For the text-containing cell, return its midpoint in [X, Y] coordinate format. 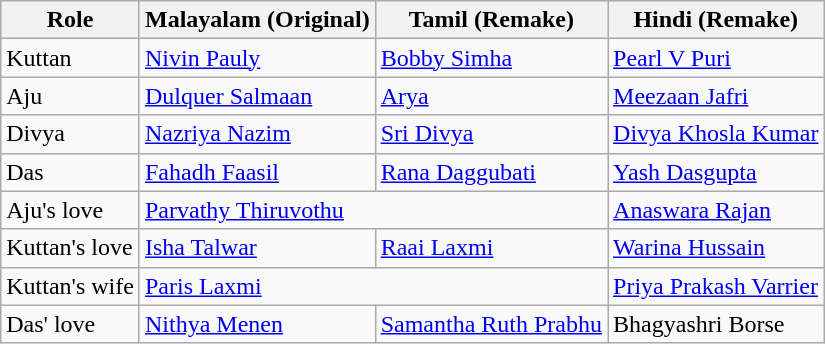
Nithya Menen [257, 324]
Paris Laxmi [373, 286]
Isha Talwar [257, 248]
Raai Laxmi [491, 248]
Divya [70, 134]
Das [70, 172]
Fahadh Faasil [257, 172]
Aju's love [70, 210]
Sri Divya [491, 134]
Kuttan's love [70, 248]
Malayalam (Original) [257, 20]
Priya Prakash Varrier [716, 286]
Yash Dasgupta [716, 172]
Dulquer Salmaan [257, 96]
Role [70, 20]
Nivin Pauly [257, 58]
Rana Daggubati [491, 172]
Bobby Simha [491, 58]
Divya Khosla Kumar [716, 134]
Parvathy Thiruvothu [373, 210]
Kuttan [70, 58]
Samantha Ruth Prabhu [491, 324]
Meezaan Jafri [716, 96]
Nazriya Nazim [257, 134]
Tamil (Remake) [491, 20]
Anaswara Rajan [716, 210]
Aju [70, 96]
Das' love [70, 324]
Arya [491, 96]
Pearl V Puri [716, 58]
Bhagyashri Borse [716, 324]
Hindi (Remake) [716, 20]
Kuttan's wife [70, 286]
Warina Hussain [716, 248]
